Provide the (x, y) coordinate of the cell's center where the given text is located.  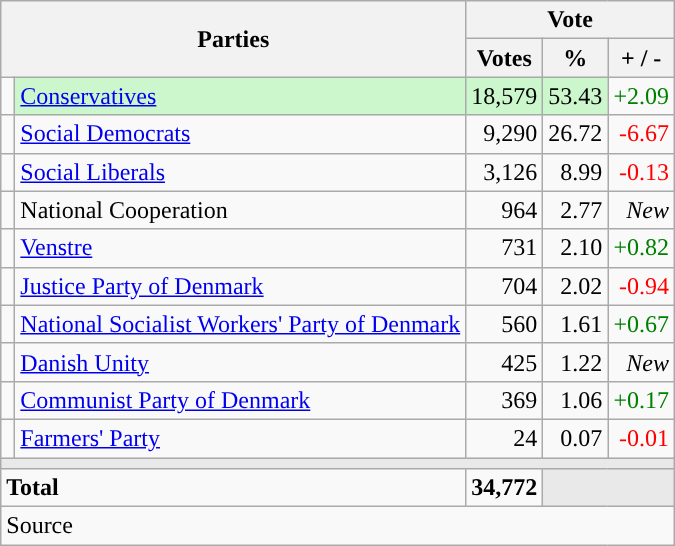
+ / - (642, 58)
National Cooperation (240, 210)
Venstre (240, 248)
560 (504, 324)
2.10 (576, 248)
+0.67 (642, 324)
1.06 (576, 400)
Social Liberals (240, 172)
964 (504, 210)
Conservatives (240, 96)
2.77 (576, 210)
0.07 (576, 438)
1.61 (576, 324)
+0.82 (642, 248)
3,126 (504, 172)
National Socialist Workers' Party of Denmark (240, 324)
18,579 (504, 96)
Justice Party of Denmark (240, 286)
34,772 (504, 488)
Vote (570, 20)
Farmers' Party (240, 438)
-0.13 (642, 172)
Votes (504, 58)
425 (504, 362)
-6.67 (642, 134)
% (576, 58)
-0.01 (642, 438)
Social Democrats (240, 134)
704 (504, 286)
8.99 (576, 172)
9,290 (504, 134)
Total (234, 488)
-0.94 (642, 286)
Communist Party of Denmark (240, 400)
Danish Unity (240, 362)
+0.17 (642, 400)
369 (504, 400)
Parties (234, 39)
+2.09 (642, 96)
53.43 (576, 96)
2.02 (576, 286)
731 (504, 248)
26.72 (576, 134)
Source (338, 526)
1.22 (576, 362)
24 (504, 438)
